From the cell containing the given text, extract its center point as (X, Y) coordinate. 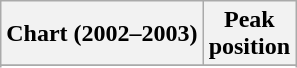
Peakposition (249, 34)
Chart (2002–2003) (102, 34)
